Output the [X, Y] coordinate of the center of the cell containing the given text.  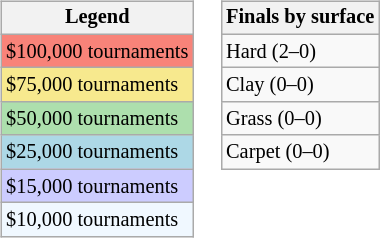
Carpet (0–0) [300, 152]
Legend [97, 18]
Finals by surface [300, 18]
$10,000 tournaments [97, 220]
$100,000 tournaments [97, 51]
$75,000 tournaments [97, 85]
Clay (0–0) [300, 85]
$50,000 tournaments [97, 119]
$15,000 tournaments [97, 186]
Grass (0–0) [300, 119]
$25,000 tournaments [97, 152]
Hard (2–0) [300, 51]
